Pinpoint the cell where the given text exists, returning its [X, Y] midpoint coordinate. 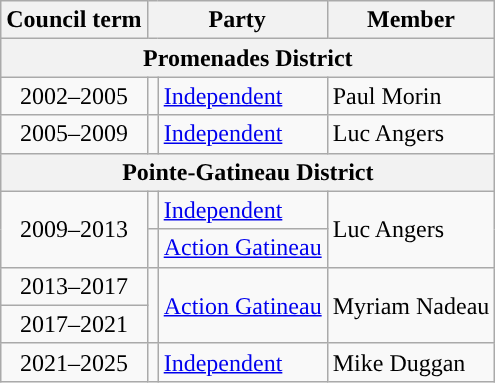
2013–2017 [74, 286]
2009–2013 [74, 229]
Promenades District [248, 58]
Party [237, 20]
Council term [74, 20]
Member [411, 20]
Myriam Nadeau [411, 305]
2021–2025 [74, 362]
2017–2021 [74, 324]
Mike Duggan [411, 362]
Pointe-Gatineau District [248, 172]
2002–2005 [74, 96]
2005–2009 [74, 134]
Paul Morin [411, 96]
